Identify which cell holds the provided text, then report its (x, y) central coordinate. 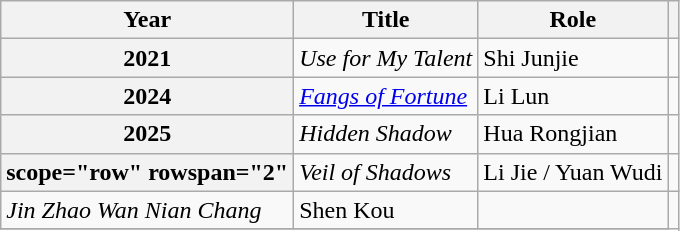
Title (386, 20)
Hua Rongjian (573, 134)
2024 (148, 96)
2025 (148, 134)
Shi Junjie (573, 58)
Li Jie / Yuan Wudi (573, 172)
Jin Zhao Wan Nian Chang (148, 210)
scope="row" rowspan="2" (148, 172)
Hidden Shadow (386, 134)
Veil of Shadows (386, 172)
Use for My Talent (386, 58)
Shen Kou (386, 210)
2021 (148, 58)
Year (148, 20)
Li Lun (573, 96)
Role (573, 20)
Fangs of Fortune (386, 96)
